Provide the (X, Y) coordinate of the cell's center where the given text is located.  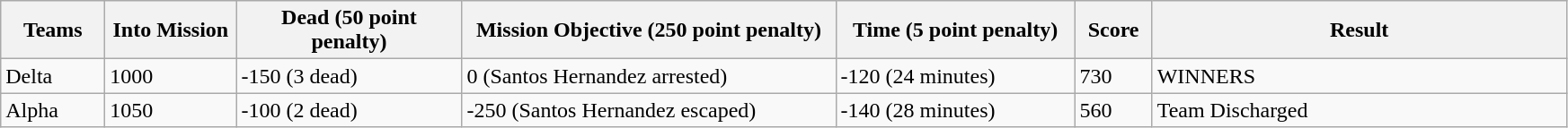
560 (1113, 110)
-120 (24 minutes) (955, 76)
Team Discharged (1359, 110)
0 (Santos Hernandez arrested) (649, 76)
WINNERS (1359, 76)
Alpha (53, 110)
Dead (50 point penalty) (349, 30)
Delta (53, 76)
1000 (171, 76)
Teams (53, 30)
730 (1113, 76)
Into Mission (171, 30)
Result (1359, 30)
Time (5 point penalty) (955, 30)
-140 (28 minutes) (955, 110)
1050 (171, 110)
-100 (2 dead) (349, 110)
Score (1113, 30)
-250 (Santos Hernandez escaped) (649, 110)
Mission Objective (250 point penalty) (649, 30)
-150 (3 dead) (349, 76)
